From the cell containing the given text, extract its center point as (X, Y) coordinate. 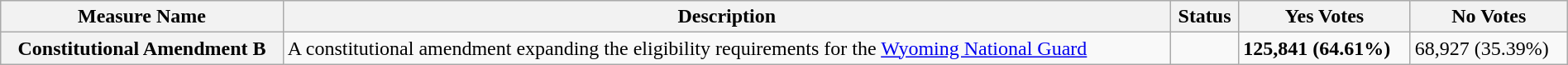
125,841 (64.61%) (1325, 48)
No Votes (1489, 17)
Description (726, 17)
Status (1204, 17)
Measure Name (142, 17)
68,927 (35.39%) (1489, 48)
Yes Votes (1325, 17)
Constitutional Amendment B (142, 48)
A constitutional amendment expanding the eligibility requirements for the Wyoming National Guard (726, 48)
